Scan for the cell matching the given text and deliver its (X, Y) coordinate at center. 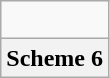
Scheme 6 (55, 58)
